Search for the cell housing the specified text and yield its (X, Y) center coordinate. 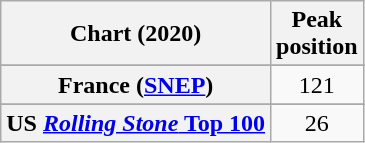
26 (317, 123)
Peakposition (317, 34)
121 (317, 85)
Chart (2020) (136, 34)
France (SNEP) (136, 85)
US Rolling Stone Top 100 (136, 123)
